Return [x, y] of the center of cell containing provided text 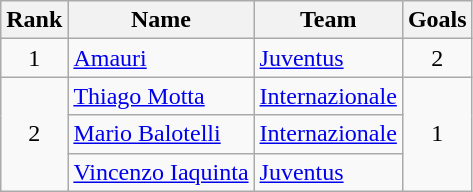
Name [161, 20]
Goals [437, 20]
Amauri [161, 58]
Rank [34, 20]
Mario Balotelli [161, 134]
Thiago Motta [161, 96]
Vincenzo Iaquinta [161, 172]
Team [328, 20]
